Find where the given text appears and provide that cell's center as (x, y) coordinate. 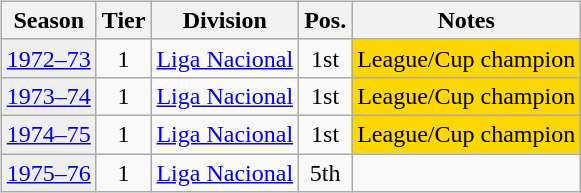
1975–76 (48, 173)
1973–74 (48, 96)
Division (225, 20)
Season (48, 20)
Notes (466, 20)
5th (326, 173)
Tier (124, 20)
1972–73 (48, 58)
Pos. (326, 20)
1974–75 (48, 134)
